Capture the cell that displays the provided text and extract its [X, Y] central coordinate. 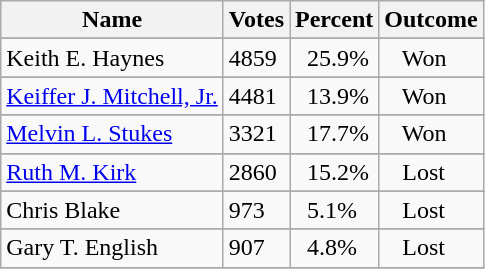
5.1% [334, 210]
3321 [256, 134]
Outcome [431, 20]
13.9% [334, 96]
Melvin L. Stukes [112, 134]
907 [256, 248]
Ruth M. Kirk [112, 172]
Name [112, 20]
Keiffer J. Mitchell, Jr. [112, 96]
4.8% [334, 248]
Percent [334, 20]
4859 [256, 58]
15.2% [334, 172]
973 [256, 210]
Gary T. English [112, 248]
Votes [256, 20]
4481 [256, 96]
17.7% [334, 134]
2860 [256, 172]
Chris Blake [112, 210]
25.9% [334, 58]
Keith E. Haynes [112, 58]
